Pinpoint the cell where the given text exists, returning its [X, Y] midpoint coordinate. 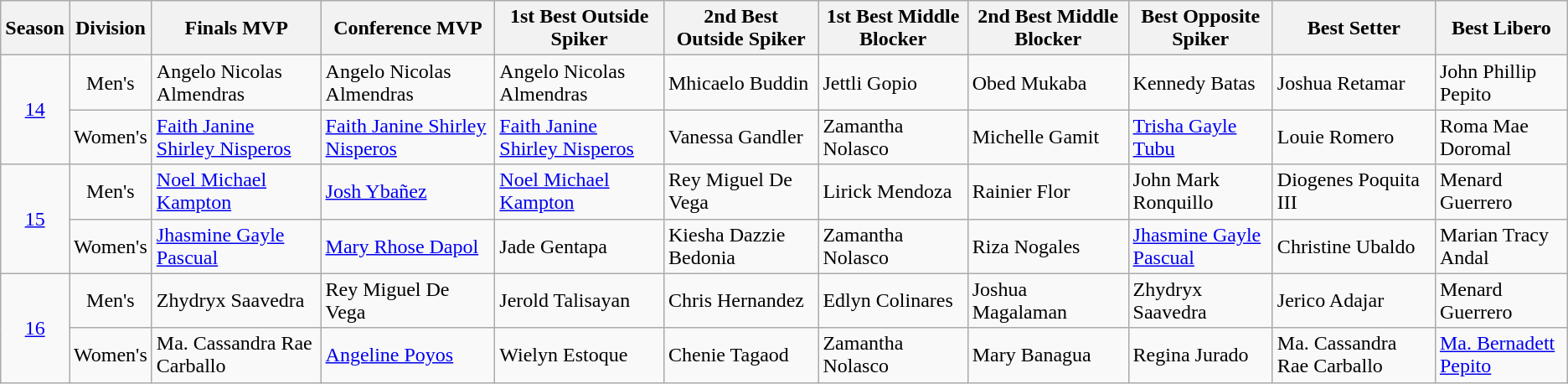
Edlyn Colinares [893, 300]
Finals MVP [236, 29]
2nd Best Outside Spiker [740, 29]
Best Libero [1501, 29]
Marian Tracy Andal [1501, 246]
Jerico Adajar [1354, 300]
John Mark Ronquillo [1200, 191]
Louie Romero [1354, 138]
Ma. Bernadett Pepito [1501, 355]
Obed Mukaba [1048, 82]
Jade Gentapa [580, 246]
Division [111, 29]
Kiesha Dazzie Bedonia [740, 246]
Best Setter [1354, 29]
Jerold Talisayan [580, 300]
Mary Banagua [1048, 355]
Jettli Gopio [893, 82]
Rainier Flor [1048, 191]
Riza Nogales [1048, 246]
Josh Ybañez [408, 191]
Joshua Retamar [1354, 82]
Vanessa Gandler [740, 138]
Chenie Tagaod [740, 355]
1st Best Middle Blocker [893, 29]
Christine Ubaldo [1354, 246]
Conference MVP [408, 29]
Season [35, 29]
Trisha Gayle Tubu [1200, 138]
Wielyn Estoque [580, 355]
John Phillip Pepito [1501, 82]
Chris Hernandez [740, 300]
15 [35, 219]
Regina Jurado [1200, 355]
Lirick Mendoza [893, 191]
14 [35, 110]
Mhicaelo Buddin [740, 82]
Joshua Magalaman [1048, 300]
16 [35, 328]
Michelle Gamit [1048, 138]
1st Best Outside Spiker [580, 29]
Mary Rhose Dapol [408, 246]
Angeline Poyos [408, 355]
Best Opposite Spiker [1200, 29]
2nd Best Middle Blocker [1048, 29]
Kennedy Batas [1200, 82]
Roma Mae Doromal [1501, 138]
Diogenes Poquita III [1354, 191]
